Provide the (x, y) coordinate of the cell's center where the given text is located.  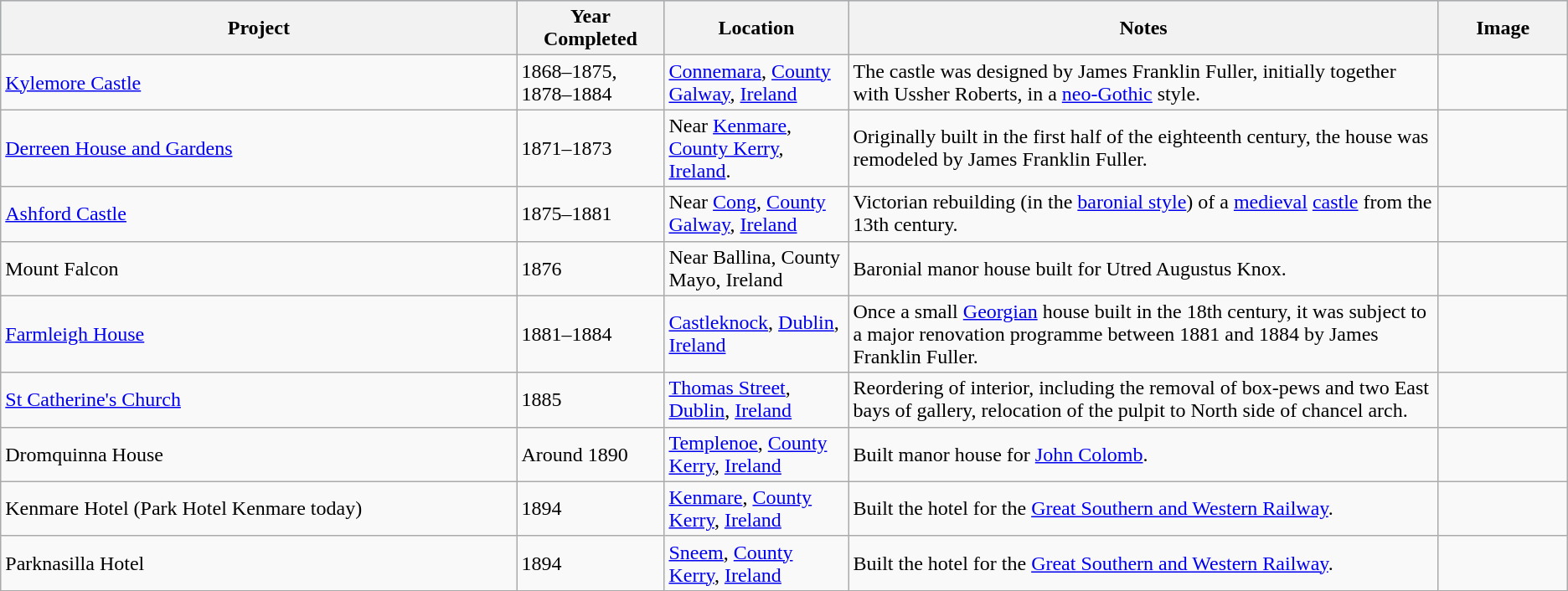
Reordering of interior, including the removal of box-pews and two East bays of gallery, relocation of the pulpit to North side of chancel arch. (1143, 400)
Once a small Georgian house built in the 18th century, it was subject to a major renovation programme between 1881 and 1884 by James Franklin Fuller. (1143, 334)
Victorian rebuilding (in the baronial style) of a medieval castle from the 13th century. (1143, 214)
Castleknock, Dublin, Ireland (756, 334)
Near Kenmare, County Kerry, Ireland. (756, 148)
Built manor house for John Colomb. (1143, 454)
Project (259, 28)
The castle was designed by James Franklin Fuller, initially together with Ussher Roberts, in a neo-Gothic style. (1143, 82)
1881–1884 (591, 334)
Location (756, 28)
Image (1503, 28)
Year Completed (591, 28)
Parknasilla Hotel (259, 563)
Notes (1143, 28)
Kylemore Castle (259, 82)
1871–1873 (591, 148)
Connemara, County Galway, Ireland (756, 82)
Near Cong, County Galway, Ireland (756, 214)
St Catherine's Church (259, 400)
Mount Falcon (259, 268)
1885 (591, 400)
Originally built in the first half of the eighteenth century, the house was remodeled by James Franklin Fuller. (1143, 148)
1876 (591, 268)
Derreen House and Gardens (259, 148)
Baronial manor house built for Utred Augustus Knox. (1143, 268)
1875–1881 (591, 214)
Near Ballina, County Mayo, Ireland (756, 268)
Kenmare Hotel (Park Hotel Kenmare today) (259, 509)
Ashford Castle (259, 214)
Sneem, County Kerry, Ireland (756, 563)
Dromquinna House (259, 454)
Templenoe, County Kerry, Ireland (756, 454)
Kenmare, County Kerry, Ireland (756, 509)
Thomas Street, Dublin, Ireland (756, 400)
1868–1875, 1878–1884 (591, 82)
Farmleigh House (259, 334)
Around 1890 (591, 454)
